Output the (X, Y) coordinate of the center of the cell containing the given text.  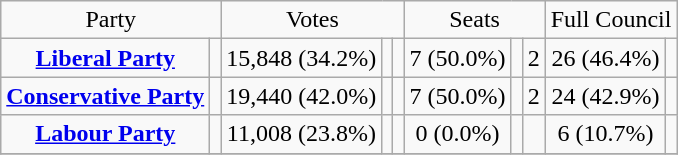
26 (46.4%) (606, 58)
11,008 (23.8%) (302, 134)
Conservative Party (106, 96)
24 (42.9%) (606, 96)
0 (0.0%) (458, 134)
15,848 (34.2%) (302, 58)
Votes (312, 20)
19,440 (42.0%) (302, 96)
Full Council (611, 20)
Liberal Party (106, 58)
Seats (474, 20)
6 (10.7%) (606, 134)
Party (111, 20)
Labour Party (106, 134)
